Capture the cell that displays the provided text and extract its (x, y) central coordinate. 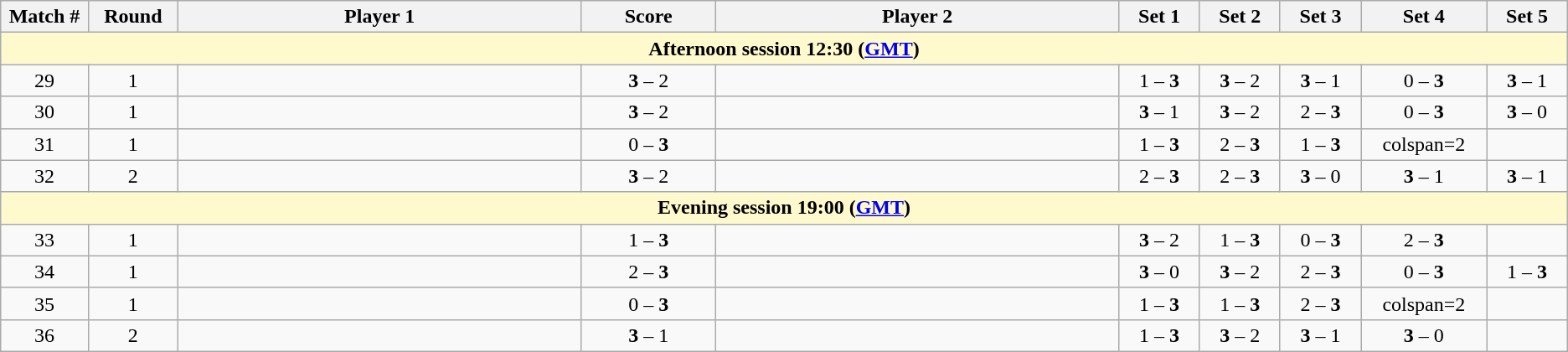
Set 3 (1320, 17)
32 (45, 176)
Set 1 (1159, 17)
29 (45, 80)
Afternoon session 12:30 (GMT) (784, 49)
Score (648, 17)
31 (45, 144)
Round (132, 17)
Match # (45, 17)
Player 2 (916, 17)
Set 5 (1527, 17)
30 (45, 112)
36 (45, 335)
Player 1 (379, 17)
34 (45, 272)
Set 4 (1424, 17)
Set 2 (1240, 17)
33 (45, 240)
Evening session 19:00 (GMT) (784, 208)
35 (45, 303)
